For the text-containing cell, return its midpoint in (X, Y) coordinate format. 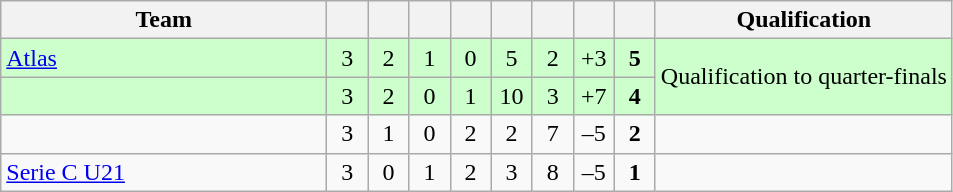
Serie C U21 (164, 172)
Qualification (804, 20)
Qualification to quarter-finals (804, 77)
Team (164, 20)
4 (634, 96)
+3 (594, 58)
10 (512, 96)
7 (552, 134)
Atlas (164, 58)
+7 (594, 96)
8 (552, 172)
